Output the (x, y) coordinate of the center of the cell containing the given text.  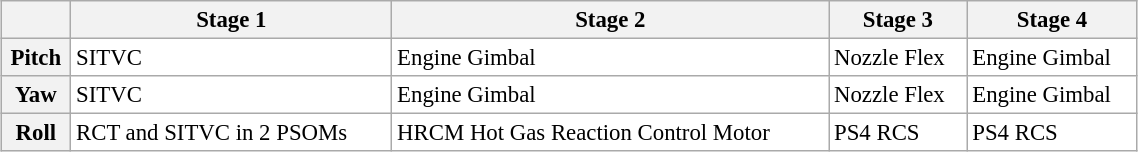
Stage 4 (1052, 20)
Stage 1 (232, 20)
Roll (36, 133)
Yaw (36, 95)
Stage 2 (610, 20)
RCT and SITVC in 2 PSOMs (232, 133)
HRCM Hot Gas Reaction Control Motor (610, 133)
Stage 3 (898, 20)
Pitch (36, 58)
